Output the (x, y) coordinate of the center of the cell containing the given text.  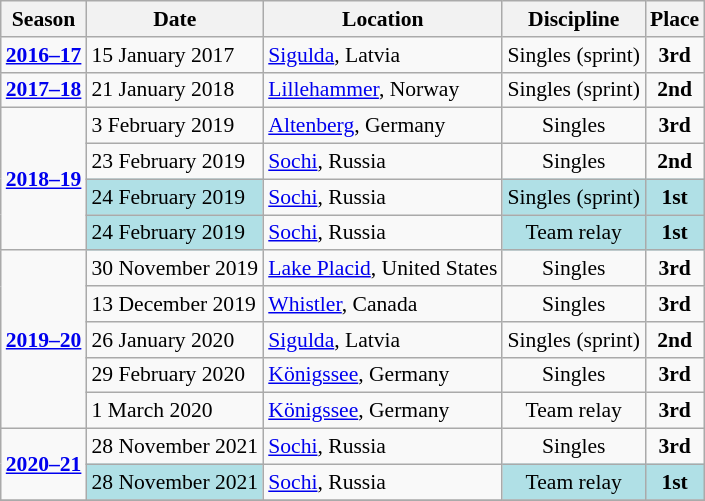
Altenberg, Germany (382, 126)
3 February 2019 (174, 126)
15 January 2017 (174, 55)
26 January 2020 (174, 340)
Season (44, 19)
2018–19 (44, 179)
Date (174, 19)
1 March 2020 (174, 411)
30 November 2019 (174, 269)
23 February 2019 (174, 162)
Discipline (574, 19)
Lillehammer, Norway (382, 90)
29 February 2020 (174, 375)
21 January 2018 (174, 90)
Lake Placid, United States (382, 269)
2019–20 (44, 340)
Location (382, 19)
13 December 2019 (174, 304)
2017–18 (44, 90)
Place (674, 19)
2016–17 (44, 55)
Whistler, Canada (382, 304)
2020–21 (44, 464)
